Scan for the cell matching the given text and deliver its (X, Y) coordinate at center. 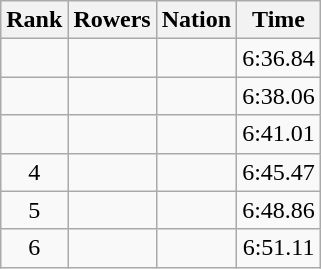
Rank (34, 20)
Time (279, 20)
Nation (196, 20)
6 (34, 248)
Rowers (112, 20)
6:36.84 (279, 58)
6:51.11 (279, 248)
4 (34, 172)
6:41.01 (279, 134)
5 (34, 210)
6:48.86 (279, 210)
6:38.06 (279, 96)
6:45.47 (279, 172)
